Capture the cell that displays the provided text and extract its [X, Y] central coordinate. 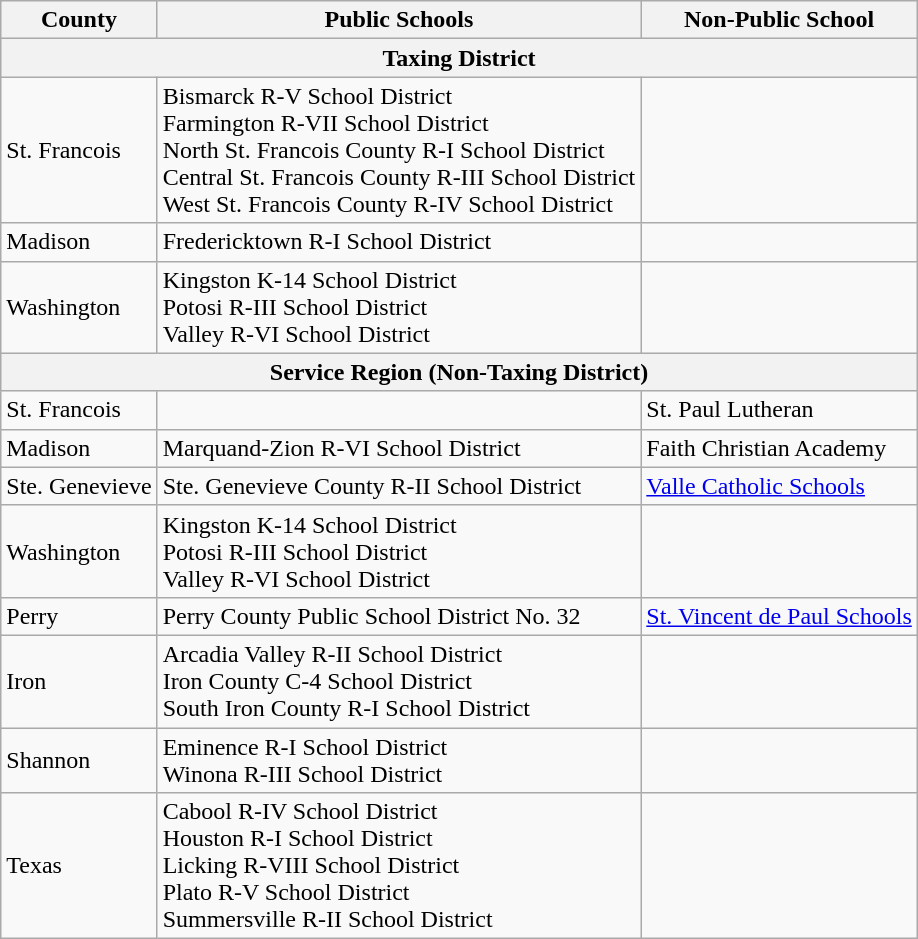
Fredericktown R-I School District [399, 242]
Ste. Genevieve [79, 486]
Service Region (Non-Taxing District) [460, 372]
Marquand-Zion R-VI School District [399, 448]
Eminence R-I School DistrictWinona R-III School District [399, 760]
Perry [79, 616]
County [79, 20]
Shannon [79, 760]
Faith Christian Academy [780, 448]
Cabool R-IV School DistrictHouston R-I School DistrictLicking R-VIII School DistrictPlato R-V School DistrictSummersville R-II School District [399, 866]
Taxing District [460, 58]
Public Schools [399, 20]
Texas [79, 866]
Iron [79, 681]
Arcadia Valley R-II School DistrictIron County C-4 School DistrictSouth Iron County R-I School District [399, 681]
Non-Public School [780, 20]
Perry County Public School District No. 32 [399, 616]
St. Vincent de Paul Schools [780, 616]
Valle Catholic Schools [780, 486]
Ste. Genevieve County R-II School District [399, 486]
St. Paul Lutheran [780, 410]
